Return (x, y) of the center of cell containing provided text 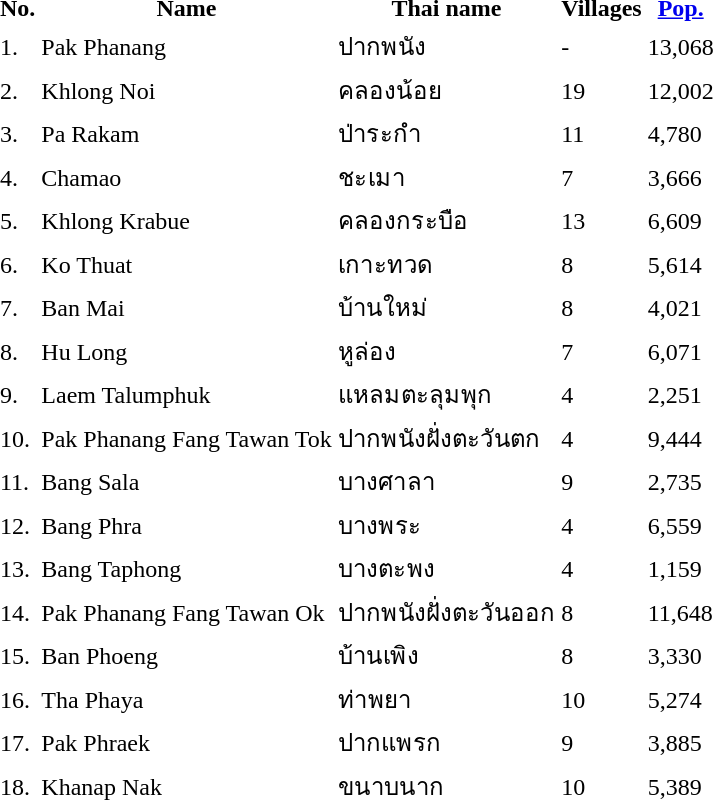
Pak Phanang (186, 46)
แหลมตะลุมพุก (446, 394)
คลองกระบือ (446, 220)
ชะเมา (446, 177)
คลองน้อย (446, 90)
Chamao (186, 177)
Khlong Krabue (186, 220)
บ้านเพิง (446, 656)
บางศาลา (446, 482)
เกาะทวด (446, 264)
- (602, 46)
10 (602, 699)
บางพระ (446, 525)
บางตะพง (446, 568)
Pak Phanang Fang Tawan Ok (186, 612)
Tha Phaya (186, 699)
ปากพนังฝั่งตะวันตก (446, 438)
13 (602, 220)
Bang Taphong (186, 568)
Bang Phra (186, 525)
บ้านใหม่ (446, 308)
ท่าพยา (446, 699)
ป่าระกำ (446, 134)
Ko Thuat (186, 264)
หูล่อง (446, 351)
Khlong Noi (186, 90)
11 (602, 134)
19 (602, 90)
Hu Long (186, 351)
Ban Mai (186, 308)
ปากพนังฝั่งตะวันออก (446, 612)
Ban Phoeng (186, 656)
ปากพนัง (446, 46)
Pak Phanang Fang Tawan Tok (186, 438)
Bang Sala (186, 482)
Pak Phraek (186, 742)
ปากแพรก (446, 742)
Pa Rakam (186, 134)
Laem Talumphuk (186, 394)
